Determine the (X, Y) coordinate at the center of the cell enclosing the given text.  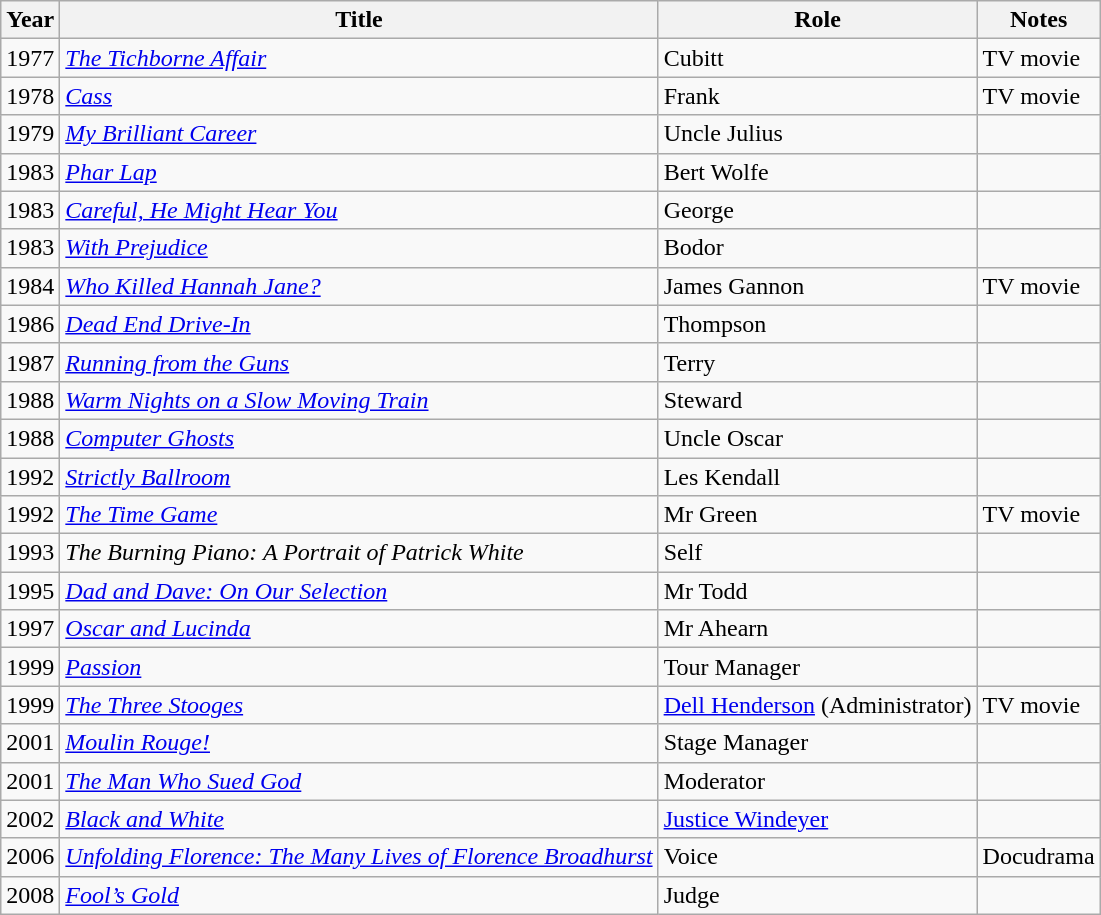
1977 (30, 58)
Terry (818, 362)
Phar Lap (359, 172)
Dead End Drive-In (359, 324)
Frank (818, 96)
Careful, He Might Hear You (359, 210)
Bert Wolfe (818, 172)
Mr Todd (818, 591)
Notes (1038, 20)
1984 (30, 286)
1995 (30, 591)
Dad and Dave: On Our Selection (359, 591)
1979 (30, 134)
Year (30, 20)
Fool’s Gold (359, 895)
Passion (359, 667)
Stage Manager (818, 743)
Thompson (818, 324)
Voice (818, 857)
Uncle Julius (818, 134)
Dell Henderson (Administrator) (818, 705)
Docudrama (1038, 857)
Mr Ahearn (818, 629)
Justice Windeyer (818, 819)
Self (818, 553)
Judge (818, 895)
Moulin Rouge! (359, 743)
1993 (30, 553)
Unfolding Florence: The Many Lives of Florence Broadhurst (359, 857)
The Man Who Sued God (359, 781)
Strictly Ballroom (359, 477)
2002 (30, 819)
2006 (30, 857)
Mr Green (818, 515)
George (818, 210)
Cubitt (818, 58)
2008 (30, 895)
Title (359, 20)
1986 (30, 324)
1987 (30, 362)
Running from the Guns (359, 362)
Uncle Oscar (818, 438)
Tour Manager (818, 667)
James Gannon (818, 286)
The Tichborne Affair (359, 58)
1997 (30, 629)
The Three Stooges (359, 705)
Moderator (818, 781)
My Brilliant Career (359, 134)
Warm Nights on a Slow Moving Train (359, 400)
The Burning Piano: A Portrait of Patrick White (359, 553)
1978 (30, 96)
Cass (359, 96)
Who Killed Hannah Jane? (359, 286)
Black and White (359, 819)
Les Kendall (818, 477)
Computer Ghosts (359, 438)
Steward (818, 400)
Oscar and Lucinda (359, 629)
Role (818, 20)
Bodor (818, 248)
The Time Game (359, 515)
With Prejudice (359, 248)
